Identify which cell holds the provided text, then report its [x, y] central coordinate. 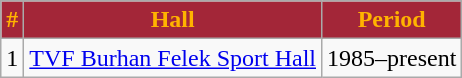
1 [12, 58]
1985–present [392, 58]
# [12, 20]
TVF Burhan Felek Sport Hall [173, 58]
Period [392, 20]
Hall [173, 20]
